Extract the [X, Y] coordinate from the center of the cell holding the provided text.  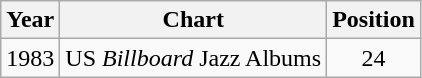
1983 [30, 58]
Chart [194, 20]
Year [30, 20]
24 [374, 58]
Position [374, 20]
US Billboard Jazz Albums [194, 58]
